Output the [x, y] coordinate of the center of the cell containing the given text.  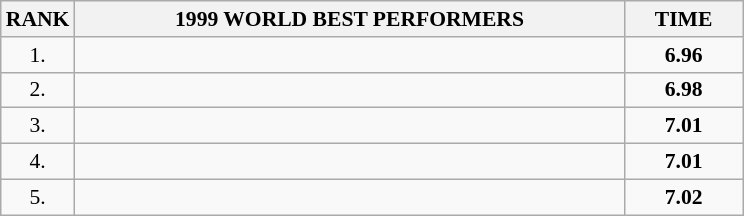
7.02 [684, 197]
6.96 [684, 55]
5. [38, 197]
6.98 [684, 90]
3. [38, 126]
1. [38, 55]
TIME [684, 19]
1999 WORLD BEST PERFORMERS [349, 19]
RANK [38, 19]
4. [38, 162]
2. [38, 90]
